Output the (x, y) coordinate of the center of the cell containing the given text.  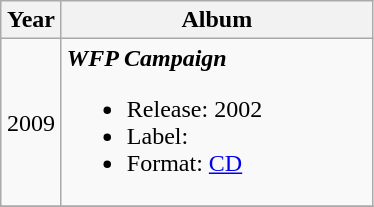
Year (32, 20)
Album (216, 20)
WFP CampaignRelease: 2002Label:Format: CD (216, 122)
2009 (32, 122)
